Return the [X, Y] coordinate for the center point of the cell that contains the specified text.  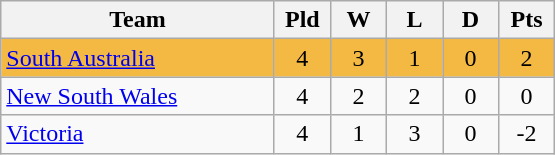
W [358, 20]
D [470, 20]
New South Wales [138, 96]
Victoria [138, 134]
Pts [527, 20]
South Australia [138, 58]
-2 [527, 134]
Team [138, 20]
L [414, 20]
Pld [302, 20]
